Capture the cell that displays the provided text and extract its (X, Y) central coordinate. 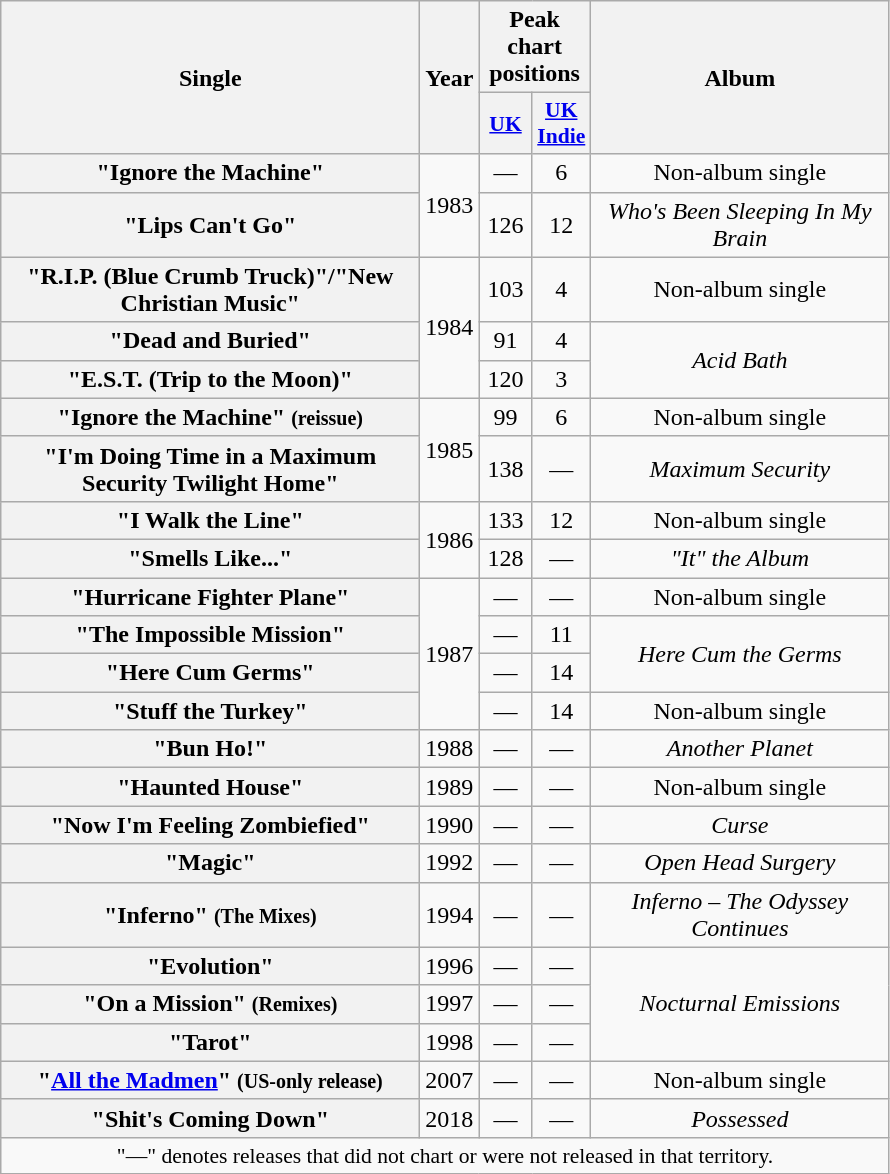
"Lips Can't Go" (210, 224)
"Evolution" (210, 966)
126 (506, 224)
"Stuff the Turkey" (210, 711)
"The Impossible Mission" (210, 635)
3 (561, 379)
Possessed (740, 1118)
"—" denotes releases that did not chart or were not released in that territory. (446, 1155)
Maximum Security (740, 468)
"Hurricane Fighter Plane" (210, 597)
Peak chart positions (534, 47)
11 (561, 635)
"I Walk the Line" (210, 520)
"On a Mission" (Remixes) (210, 1004)
1997 (450, 1004)
138 (506, 468)
"All the Madmen" (US-only release) (210, 1080)
"Magic" (210, 863)
Acid Bath (740, 360)
1983 (450, 206)
Album (740, 78)
2007 (450, 1080)
"R.I.P. (Blue Crumb Truck)"/"New Christian Music" (210, 290)
103 (506, 290)
Single (210, 78)
Nocturnal Emissions (740, 1004)
Who's Been Sleeping In My Brain (740, 224)
UK (506, 124)
133 (506, 520)
1990 (450, 825)
"I'm Doing Time in a Maximum Security Twilight Home" (210, 468)
99 (506, 417)
"Here Cum Germs" (210, 673)
1987 (450, 654)
"Now I'm Feeling Zombiefied" (210, 825)
"E.S.T. (Trip to the Moon)" (210, 379)
"Haunted House" (210, 787)
1996 (450, 966)
"It" the Album (740, 558)
Another Planet (740, 749)
"Smells Like..." (210, 558)
120 (506, 379)
1998 (450, 1042)
1994 (450, 914)
Open Head Surgery (740, 863)
91 (506, 341)
1988 (450, 749)
Curse (740, 825)
Year (450, 78)
1985 (450, 450)
"Ignore the Machine" (reissue) (210, 417)
Here Cum the Germs (740, 654)
UK Indie (561, 124)
1989 (450, 787)
Inferno – The Odyssey Continues (740, 914)
128 (506, 558)
"Dead and Buried" (210, 341)
"Tarot" (210, 1042)
1986 (450, 539)
1992 (450, 863)
1984 (450, 328)
"Inferno" (The Mixes) (210, 914)
"Ignore the Machine" (210, 173)
"Bun Ho!" (210, 749)
2018 (450, 1118)
"Shit's Coming Down" (210, 1118)
